Extract the [x, y] coordinate from the center of the cell holding the provided text.  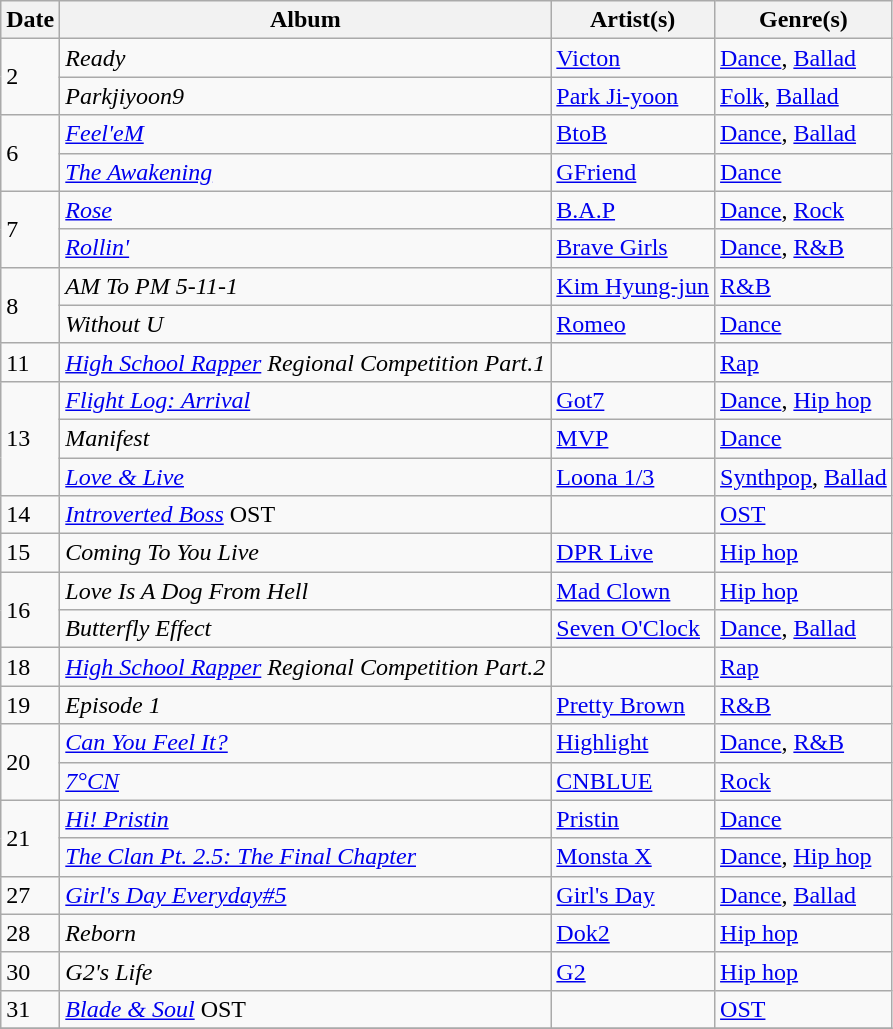
CNBLUE [633, 781]
Girl's Day Everyday#5 [306, 895]
Seven O'Clock [633, 629]
Introverted Boss OST [306, 515]
Blade & Soul OST [306, 1009]
MVP [633, 438]
Got7 [633, 400]
Mad Clown [633, 591]
High School Rapper Regional Competition Part.1 [306, 362]
30 [30, 971]
DPR Live [633, 553]
Love Is A Dog From Hell [306, 591]
11 [30, 362]
Synthpop, Ballad [804, 477]
27 [30, 895]
Album [306, 20]
Feel'eM [306, 134]
Without U [306, 324]
Girl's Day [633, 895]
Date [30, 20]
G2's Life [306, 971]
28 [30, 933]
G2 [633, 971]
Pretty Brown [633, 705]
Rollin' [306, 248]
Ready [306, 58]
Victon [633, 58]
B.A.P [633, 210]
Kim Hyung-jun [633, 286]
Can You Feel It? [306, 743]
Park Ji-yoon [633, 96]
Pristin [633, 819]
Hi! Pristin [306, 819]
Butterfly Effect [306, 629]
The Awakening [306, 172]
2 [30, 77]
31 [30, 1009]
18 [30, 667]
Episode 1 [306, 705]
Highlight [633, 743]
Monsta X [633, 857]
GFriend [633, 172]
7 [30, 229]
19 [30, 705]
Reborn [306, 933]
15 [30, 553]
14 [30, 515]
Rose [306, 210]
Rock [804, 781]
Coming To You Live [306, 553]
Parkjiyoon9 [306, 96]
Romeo [633, 324]
6 [30, 153]
16 [30, 610]
8 [30, 305]
Loona 1/3 [633, 477]
Genre(s) [804, 20]
BtoB [633, 134]
20 [30, 762]
High School Rapper Regional Competition Part.2 [306, 667]
Brave Girls [633, 248]
Flight Log: Arrival [306, 400]
7°CN [306, 781]
Dok2 [633, 933]
Folk, Ballad [804, 96]
Manifest [306, 438]
Love & Live [306, 477]
Artist(s) [633, 20]
13 [30, 438]
AM To PM 5-11-1 [306, 286]
Dance, Rock [804, 210]
The Clan Pt. 2.5: The Final Chapter [306, 857]
21 [30, 838]
